Determine the (X, Y) coordinate at the center of the cell enclosing the given text.  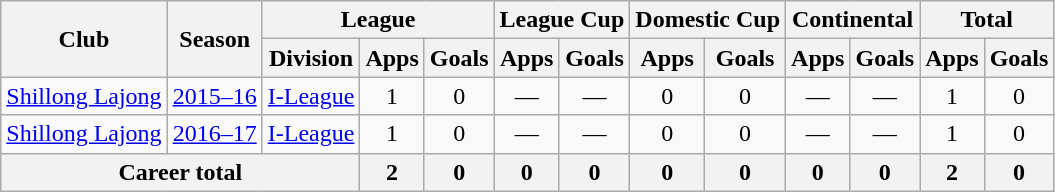
Season (214, 39)
2015–16 (214, 96)
Domestic Cup (708, 20)
2016–17 (214, 134)
Division (311, 58)
Career total (180, 172)
Continental (853, 20)
League (378, 20)
Club (84, 39)
League Cup (562, 20)
Total (987, 20)
